Provide the [x, y] coordinate of the cell's center where the given text is located.  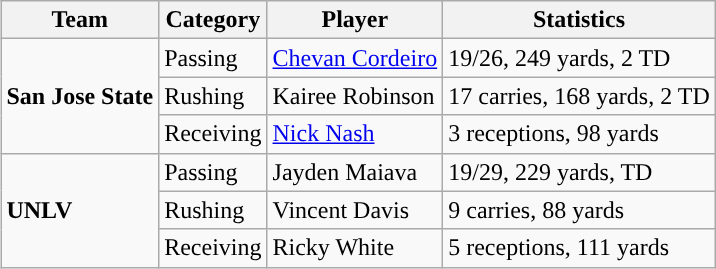
Player [355, 20]
5 receptions, 111 yards [580, 248]
17 carries, 168 yards, 2 TD [580, 96]
19/29, 229 yards, TD [580, 172]
UNLV [80, 210]
19/26, 249 yards, 2 TD [580, 58]
Kairee Robinson [355, 96]
Team [80, 20]
Chevan Cordeiro [355, 58]
Nick Nash [355, 134]
Jayden Maiava [355, 172]
Vincent Davis [355, 210]
San Jose State [80, 96]
3 receptions, 98 yards [580, 134]
Category [213, 20]
Ricky White [355, 248]
9 carries, 88 yards [580, 210]
Statistics [580, 20]
